Provide the [x, y] coordinate of the cell's center where the given text is located.  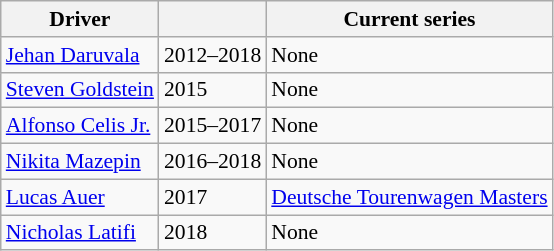
Lucas Auer [80, 197]
Jehan Daruvala [80, 55]
Steven Goldstein [80, 90]
2016–2018 [212, 162]
Current series [409, 19]
2012–2018 [212, 55]
Driver [80, 19]
Nicholas Latifi [80, 233]
2017 [212, 197]
2018 [212, 233]
2015 [212, 90]
Deutsche Tourenwagen Masters [409, 197]
Nikita Mazepin [80, 162]
2015–2017 [212, 126]
Alfonso Celis Jr. [80, 126]
